Search for the cell housing the specified text and yield its (x, y) center coordinate. 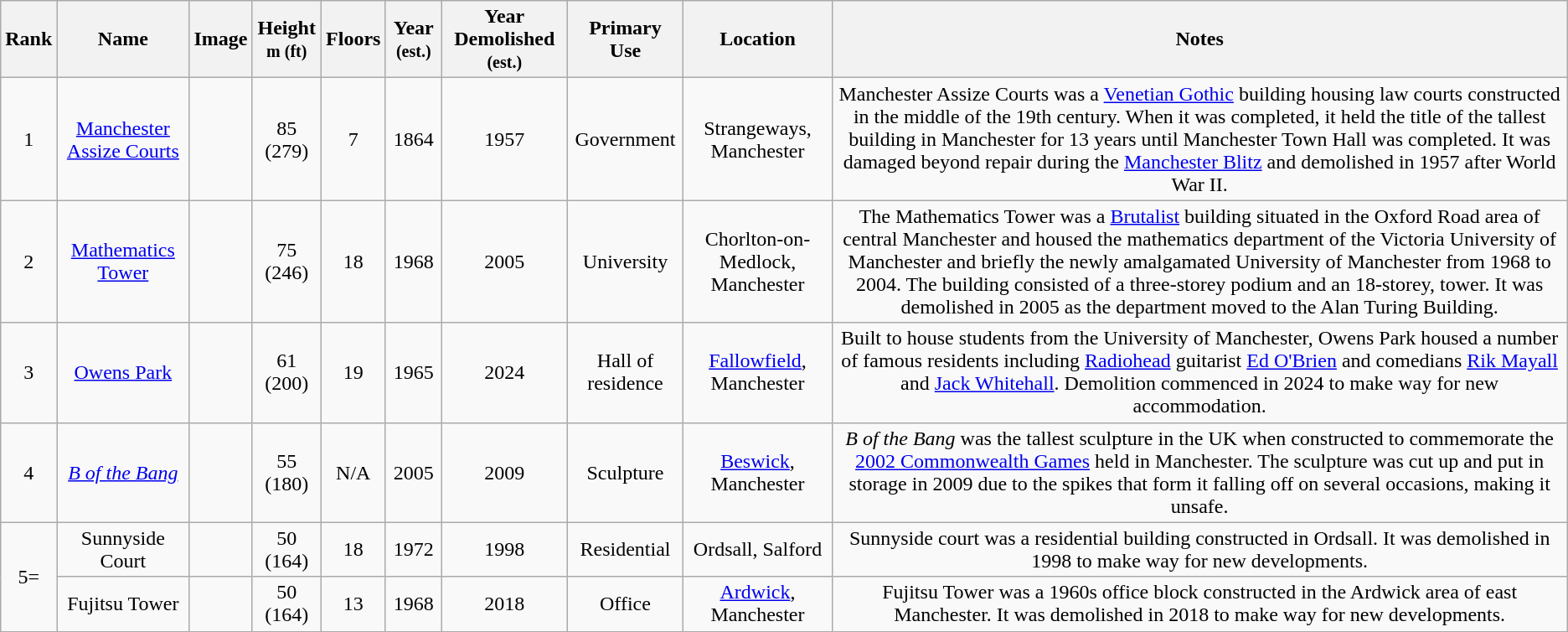
3 (28, 372)
1 (28, 139)
55 (180) (286, 473)
Floors (353, 39)
13 (353, 604)
Owens Park (123, 372)
4 (28, 473)
Year (est.) (414, 39)
Primary Use (625, 39)
2009 (504, 473)
1965 (414, 372)
Sunnyside Court (123, 550)
Sculpture (625, 473)
Manchester Assize Courts (123, 139)
Year Demolished (est.) (504, 39)
Mathematics Tower (123, 262)
Ardwick, Manchester (757, 604)
Notes (1199, 39)
Chorlton-on-Medlock, Manchester (757, 262)
19 (353, 372)
Sunnyside court was a residential building constructed in Ordsall. It was demolished in 1998 to make way for new developments. (1199, 550)
7 (353, 139)
Beswick, Manchester (757, 473)
Heightm (ft) (286, 39)
Image (221, 39)
B of the Bang (123, 473)
1957 (504, 139)
Fujitsu Tower (123, 604)
University (625, 262)
Hall of residence (625, 372)
5= (28, 577)
N/A (353, 473)
2018 (504, 604)
1998 (504, 550)
75 (246) (286, 262)
Name (123, 39)
Strangeways, Manchester (757, 139)
1864 (414, 139)
1972 (414, 550)
Fallowfield, Manchester (757, 372)
Government (625, 139)
Location (757, 39)
61 (200) (286, 372)
2024 (504, 372)
2 (28, 262)
Residential (625, 550)
Office (625, 604)
Rank (28, 39)
Ordsall, Salford (757, 550)
85 (279) (286, 139)
